Scan for the cell matching the given text and deliver its [x, y] coordinate at center. 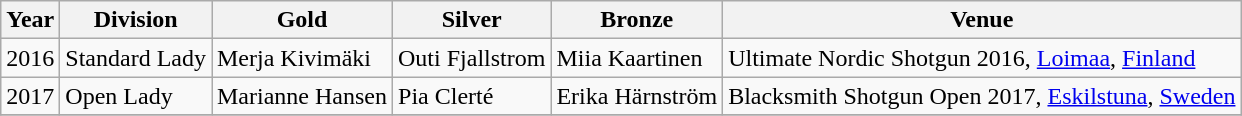
Venue [982, 20]
Division [136, 20]
Year [30, 20]
Miia Kaartinen [637, 58]
Marianne Hansen [302, 96]
Pia Clerté [472, 96]
2017 [30, 96]
Standard Lady [136, 58]
Outi Fjallstrom [472, 58]
Erika Härnström [637, 96]
2016 [30, 58]
Ultimate Nordic Shotgun 2016, Loimaa, Finland [982, 58]
Merja Kivimäki [302, 58]
Gold [302, 20]
Open Lady [136, 96]
Bronze [637, 20]
Silver [472, 20]
Blacksmith Shotgun Open 2017, Eskilstuna, Sweden [982, 96]
